Scan for the cell matching the given text and deliver its (X, Y) coordinate at center. 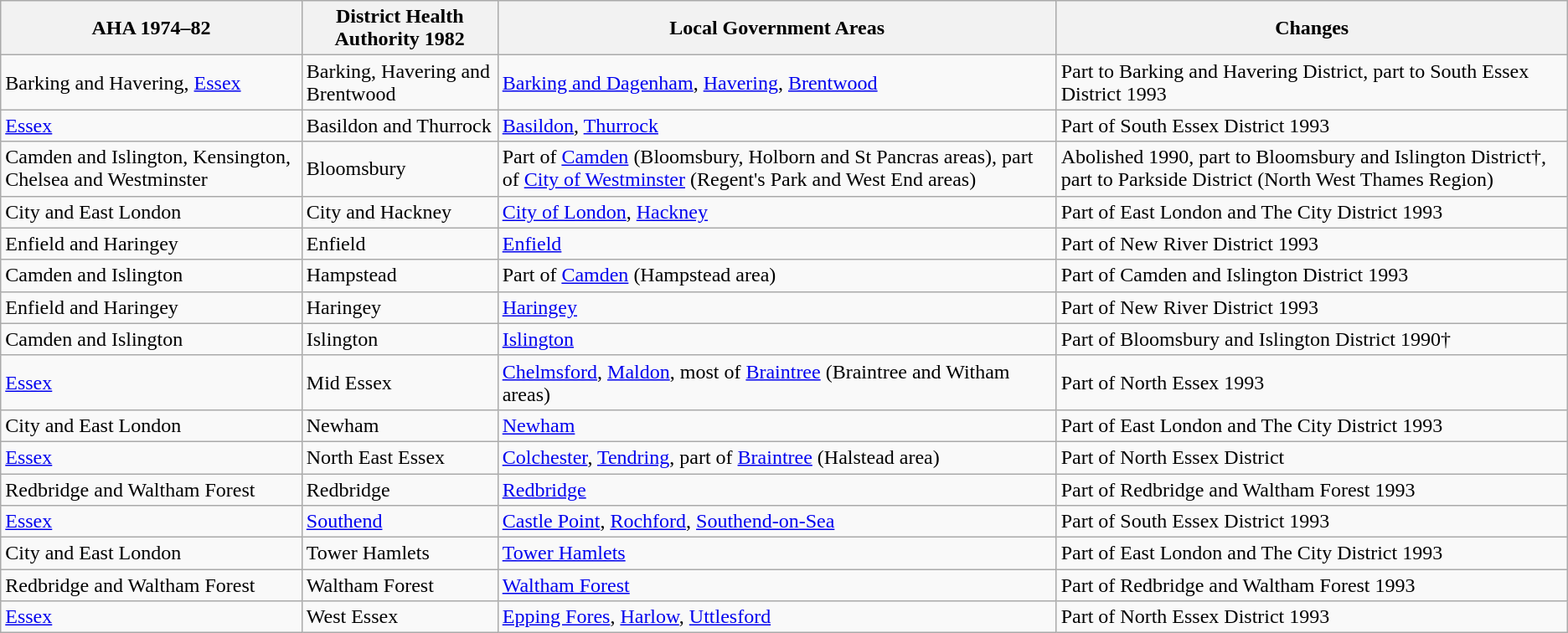
City and Hackney (400, 212)
AHA 1974–82 (152, 28)
Hampstead (400, 275)
Part of North Essex District (1312, 457)
Part of Bloomsbury and Islington District 1990† (1312, 339)
West Essex (400, 617)
Part of Camden and Islington District 1993 (1312, 275)
Changes (1312, 28)
Colchester, Tendring, part of Braintree (Halstead area) (777, 457)
Chelmsford, Maldon, most of Braintree (Braintree and Witham areas) (777, 382)
Barking, Havering and Brentwood (400, 82)
Southend (400, 522)
Epping Fores, Harlow, Uttlesford (777, 617)
Basildon and Thurrock (400, 126)
District Health Authority 1982 (400, 28)
Part of Camden (Bloomsbury, Holborn and St Pancras areas), part of City of Westminster (Regent's Park and West End areas) (777, 169)
Bloomsbury (400, 169)
Mid Essex (400, 382)
Castle Point, Rochford, Southend-on-Sea (777, 522)
Barking and Dagenham, Havering, Brentwood (777, 82)
Local Government Areas (777, 28)
Part of Camden (Hampstead area) (777, 275)
City of London, Hackney (777, 212)
Basildon, Thurrock (777, 126)
Camden and Islington, Kensington, Chelsea and Westminster (152, 169)
Barking and Havering, Essex (152, 82)
Part of North Essex 1993 (1312, 382)
Part to Barking and Havering District, part to South Essex District 1993 (1312, 82)
North East Essex (400, 457)
Part of North Essex District 1993 (1312, 617)
Abolished 1990, part to Bloomsbury and Islington District†, part to Parkside District (North West Thames Region) (1312, 169)
